Find where the given text appears and provide that cell's center as (x, y) coordinate. 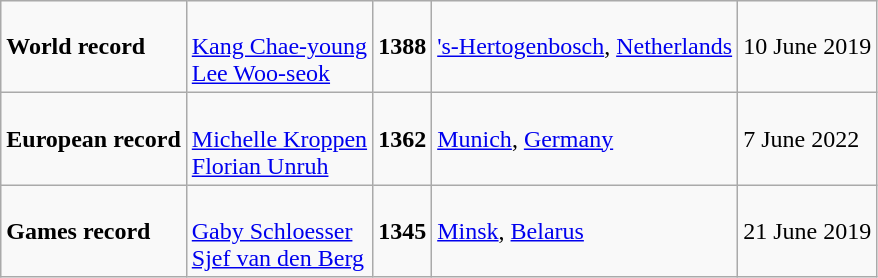
European record (94, 139)
Michelle KroppenFlorian Unruh (279, 139)
1345 (402, 231)
Kang Chae-youngLee Woo-seok (279, 47)
21 June 2019 (808, 231)
Munich, Germany (585, 139)
Games record (94, 231)
's-Hertogenbosch, Netherlands (585, 47)
1362 (402, 139)
7 June 2022 (808, 139)
World record (94, 47)
Minsk, Belarus (585, 231)
Gaby SchloesserSjef van den Berg (279, 231)
10 June 2019 (808, 47)
1388 (402, 47)
